Pinpoint the cell where the given text exists, returning its (x, y) midpoint coordinate. 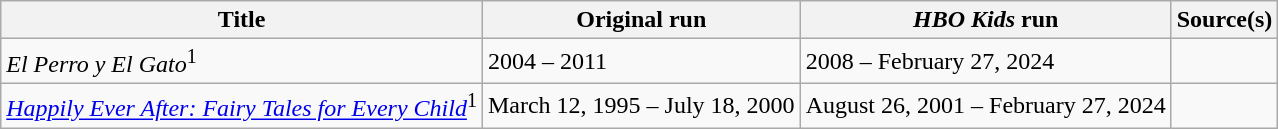
Happily Ever After: Fairy Tales for Every Child1 (242, 106)
2008 – February 27, 2024 (986, 62)
March 12, 1995 – July 18, 2000 (641, 106)
Source(s) (1224, 20)
Original run (641, 20)
Title (242, 20)
2004 – 2011 (641, 62)
August 26, 2001 – February 27, 2024 (986, 106)
HBO Kids run (986, 20)
El Perro y El Gato1 (242, 62)
